Return (x, y) of the center of cell containing provided text 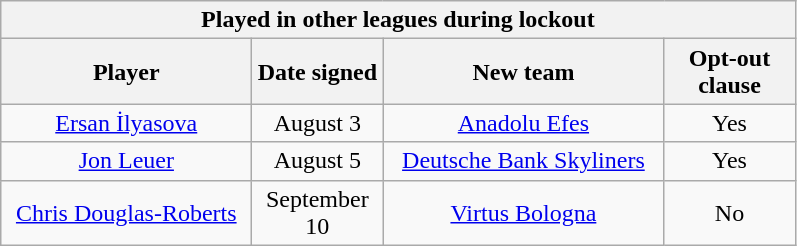
Anadolu Efes (524, 123)
Jon Leuer (126, 161)
Ersan İlyasova (126, 123)
September 10 (318, 212)
Opt-out clause (730, 72)
No (730, 212)
New team (524, 72)
Virtus Bologna (524, 212)
Deutsche Bank Skyliners (524, 161)
Date signed (318, 72)
Chris Douglas-Roberts (126, 212)
Played in other leagues during lockout (398, 20)
August 5 (318, 161)
August 3 (318, 123)
Player (126, 72)
